Return [x, y] of the center of cell containing provided text 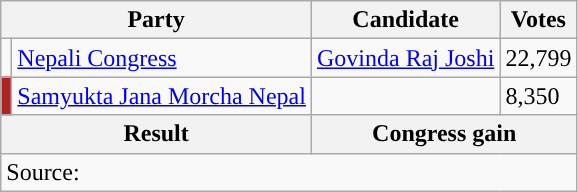
8,350 [538, 96]
Govinda Raj Joshi [405, 58]
Samyukta Jana Morcha Nepal [162, 96]
22,799 [538, 58]
Source: [289, 172]
Nepali Congress [162, 58]
Party [156, 20]
Result [156, 134]
Votes [538, 20]
Candidate [405, 20]
Congress gain [444, 134]
